Return the [x, y] coordinate for the center point of the cell that contains the specified text.  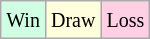
Win [24, 20]
Loss [126, 20]
Draw [72, 20]
